Scan for the cell matching the given text and deliver its [x, y] coordinate at center. 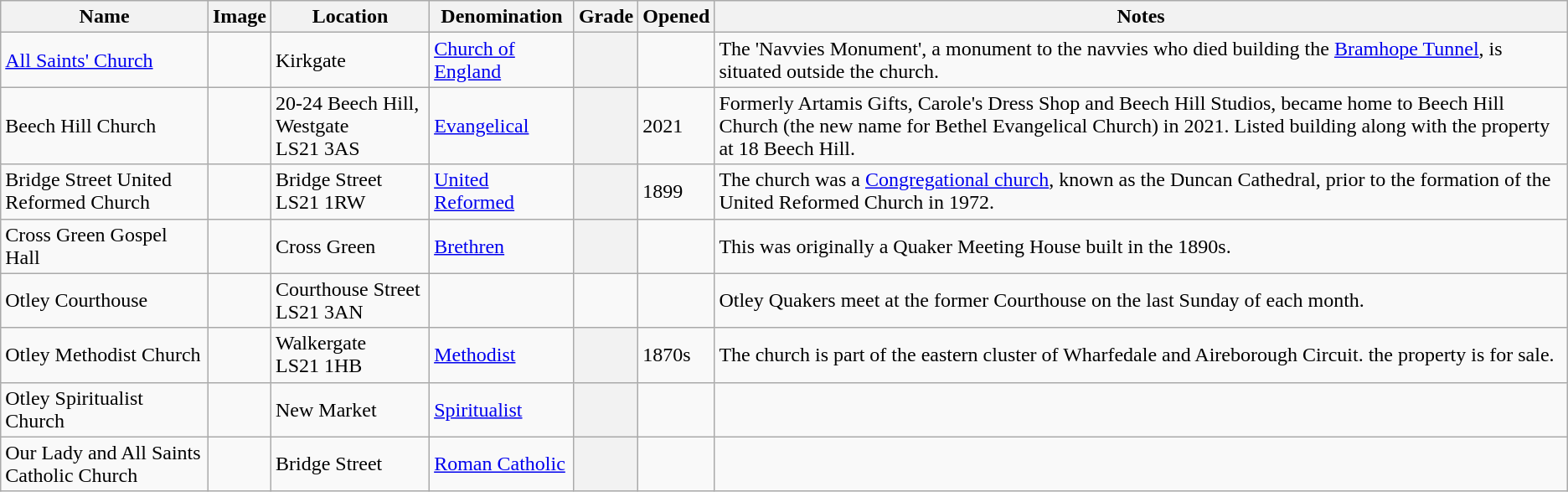
The church is part of the eastern cluster of Wharfedale and Aireborough Circuit. the property is for sale. [1141, 355]
Methodist [503, 355]
Otley Spiritualist Church [105, 409]
This was originally a Quaker Meeting House built in the 1890s. [1141, 246]
Kirkgate [350, 60]
Brethren [503, 246]
Denomination [503, 17]
Spiritualist [503, 409]
Image [240, 17]
WalkergateLS21 1HB [350, 355]
Our Lady and All Saints Catholic Church [105, 464]
Opened [677, 17]
1899 [677, 191]
Roman Catholic [503, 464]
Bridge Street United Reformed Church [105, 191]
Otley Courthouse [105, 300]
Grade [606, 17]
United Reformed [503, 191]
Location [350, 17]
The 'Navvies Monument', a monument to the navvies who died building the Bramhope Tunnel, is situated outside the church. [1141, 60]
20-24 Beech Hill, WestgateLS21 3AS [350, 126]
Bridge StreetLS21 1RW [350, 191]
Evangelical [503, 126]
Otley Quakers meet at the former Courthouse on the last Sunday of each month. [1141, 300]
Beech Hill Church [105, 126]
1870s [677, 355]
Courthouse StreetLS21 3AN [350, 300]
Otley Methodist Church [105, 355]
2021 [677, 126]
Name [105, 17]
Bridge Street [350, 464]
All Saints' Church [105, 60]
Notes [1141, 17]
Cross Green Gospel Hall [105, 246]
New Market [350, 409]
The church was a Congregational church, known as the Duncan Cathedral, prior to the formation of the United Reformed Church in 1972. [1141, 191]
Church of England [503, 60]
Cross Green [350, 246]
